Pinpoint the cell where the given text exists, returning its (x, y) midpoint coordinate. 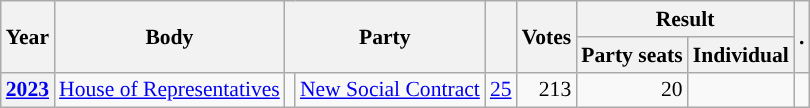
Party (385, 36)
Body (170, 36)
Result (685, 19)
New Social Contract (390, 90)
Party seats (632, 55)
20 (632, 90)
2023 (28, 90)
Votes (547, 36)
213 (547, 90)
House of Representatives (170, 90)
Year (28, 36)
25 (501, 90)
. (802, 36)
Individual (741, 55)
